Search for the cell housing the specified text and yield its (x, y) center coordinate. 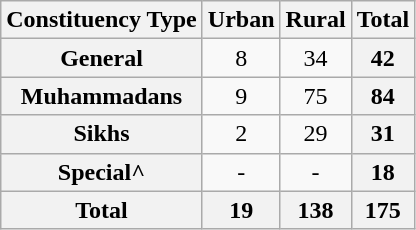
Special^ (102, 172)
Rural (316, 20)
8 (241, 58)
84 (383, 96)
138 (316, 210)
9 (241, 96)
General (102, 58)
75 (316, 96)
2 (241, 134)
Urban (241, 20)
18 (383, 172)
31 (383, 134)
19 (241, 210)
Constituency Type (102, 20)
Sikhs (102, 134)
42 (383, 58)
175 (383, 210)
34 (316, 58)
29 (316, 134)
Muhammadans (102, 96)
